Determine the [X, Y] coordinate at the center of the cell enclosing the given text.  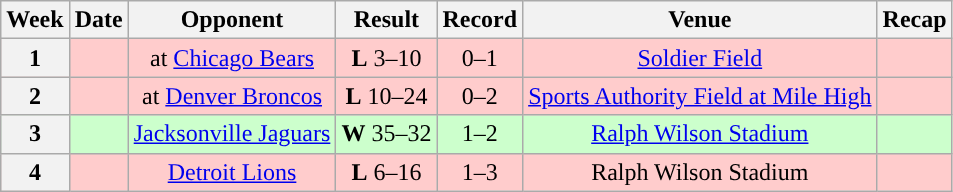
L 6–16 [386, 172]
L 10–24 [386, 96]
Soldier Field [700, 58]
1 [35, 58]
W 35–32 [386, 134]
0–2 [480, 96]
Recap [914, 20]
Date [98, 20]
Record [480, 20]
1–3 [480, 172]
1–2 [480, 134]
Result [386, 20]
at Denver Broncos [232, 96]
Opponent [232, 20]
2 [35, 96]
4 [35, 172]
L 3–10 [386, 58]
Sports Authority Field at Mile High [700, 96]
3 [35, 134]
Week [35, 20]
at Chicago Bears [232, 58]
Detroit Lions [232, 172]
0–1 [480, 58]
Venue [700, 20]
Jacksonville Jaguars [232, 134]
